Scan for the cell matching the given text and deliver its [X, Y] coordinate at center. 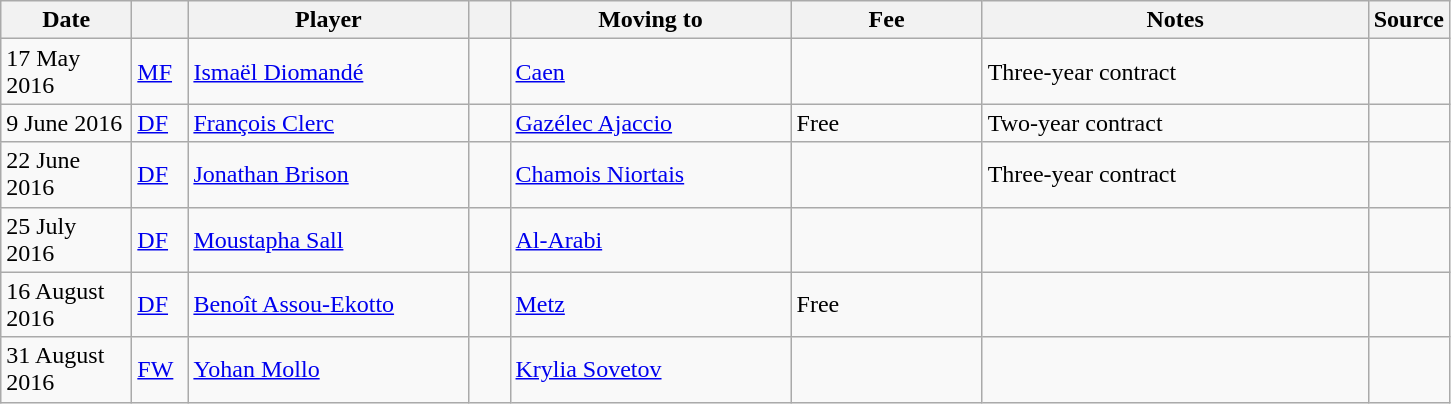
Chamois Niortais [650, 174]
Caen [650, 72]
Moving to [650, 20]
Player [328, 20]
22 June 2016 [66, 174]
16 August 2016 [66, 304]
9 June 2016 [66, 123]
FW [160, 370]
Moustapha Sall [328, 240]
Source [1408, 20]
25 July 2016 [66, 240]
Yohan Mollo [328, 370]
Metz [650, 304]
Jonathan Brison [328, 174]
Fee [886, 20]
Date [66, 20]
Two-year contract [1175, 123]
Gazélec Ajaccio [650, 123]
17 May 2016 [66, 72]
31 August 2016 [66, 370]
Notes [1175, 20]
MF [160, 72]
François Clerc [328, 123]
Benoît Assou-Ekotto [328, 304]
Ismaël Diomandé [328, 72]
Krylia Sovetov [650, 370]
Al-Arabi [650, 240]
